Return [X, Y] of the center of cell containing provided text 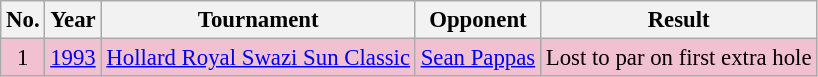
Year [73, 20]
Tournament [258, 20]
1 [23, 58]
1993 [73, 58]
Result [678, 20]
Hollard Royal Swazi Sun Classic [258, 58]
Lost to par on first extra hole [678, 58]
Sean Pappas [478, 58]
No. [23, 20]
Opponent [478, 20]
